Find where the given text appears and provide that cell's center as (X, Y) coordinate. 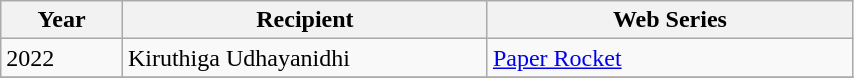
Recipient (304, 20)
Year (62, 20)
2022 (62, 58)
Kiruthiga Udhayanidhi (304, 58)
Web Series (670, 20)
Paper Rocket (670, 58)
